From the cell containing the given text, extract its center point as (X, Y) coordinate. 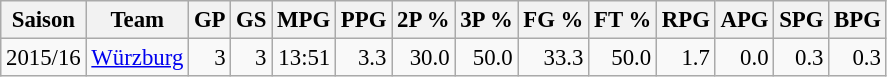
BPG (858, 20)
1.7 (686, 58)
GS (252, 20)
33.3 (554, 58)
13:51 (304, 58)
2P % (424, 20)
MPG (304, 20)
Team (138, 20)
RPG (686, 20)
Saison (44, 20)
FT % (623, 20)
2015/16 (44, 58)
GP (210, 20)
0.0 (744, 58)
APG (744, 20)
3.3 (364, 58)
FG % (554, 20)
SPG (802, 20)
Würzburg (138, 58)
PPG (364, 20)
30.0 (424, 58)
3P % (486, 20)
